From the cell containing the given text, extract its center point as (x, y) coordinate. 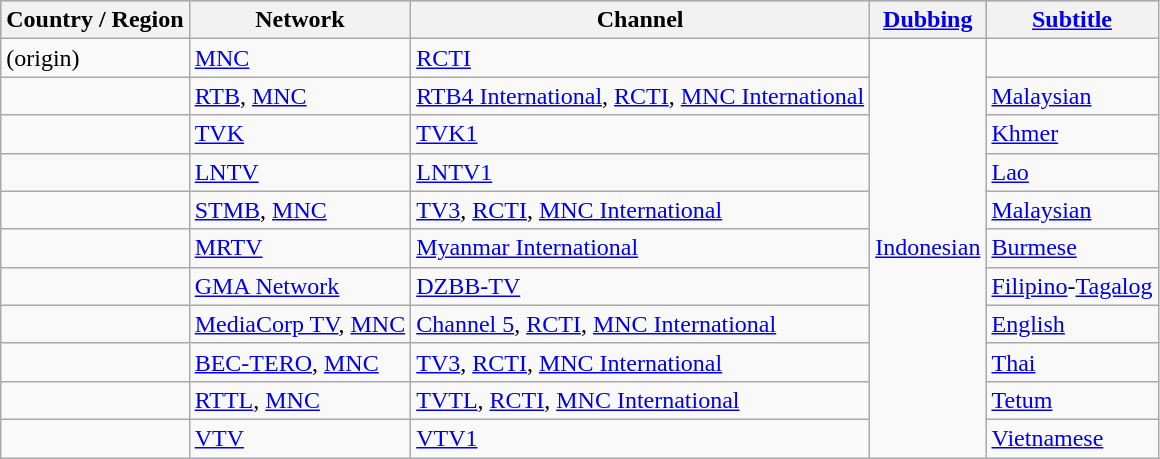
MediaCorp TV, MNC (300, 324)
Lao (1072, 172)
Country / Region (95, 20)
(origin) (95, 58)
STMB, MNC (300, 210)
Khmer (1072, 134)
DZBB-TV (640, 286)
VTV (300, 438)
RTB, MNC (300, 96)
MNC (300, 58)
Dubbing (928, 20)
TVK (300, 134)
Filipino-Tagalog (1072, 286)
Myanmar International (640, 248)
RCTI (640, 58)
BEC-TERO, MNC (300, 362)
LNTV (300, 172)
Subtitle (1072, 20)
Vietnamese (1072, 438)
RTTL, MNC (300, 400)
TVK1 (640, 134)
GMA Network (300, 286)
Tetum (1072, 400)
Channel (640, 20)
Channel 5, RCTI, MNC International (640, 324)
Network (300, 20)
LNTV1 (640, 172)
Burmese (1072, 248)
MRTV (300, 248)
Indonesian (928, 248)
English (1072, 324)
TVTL, RCTI, MNC International (640, 400)
RTB4 International, RCTI, MNC International (640, 96)
Thai (1072, 362)
VTV1 (640, 438)
